Find where the given text appears and provide that cell's center as (x, y) coordinate. 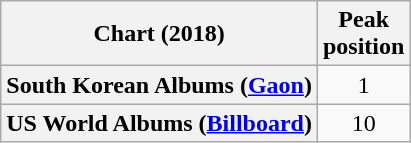
US World Albums (Billboard) (160, 123)
South Korean Albums (Gaon) (160, 85)
Peak position (363, 34)
10 (363, 123)
1 (363, 85)
Chart (2018) (160, 34)
